Identify which cell holds the provided text, then report its (x, y) central coordinate. 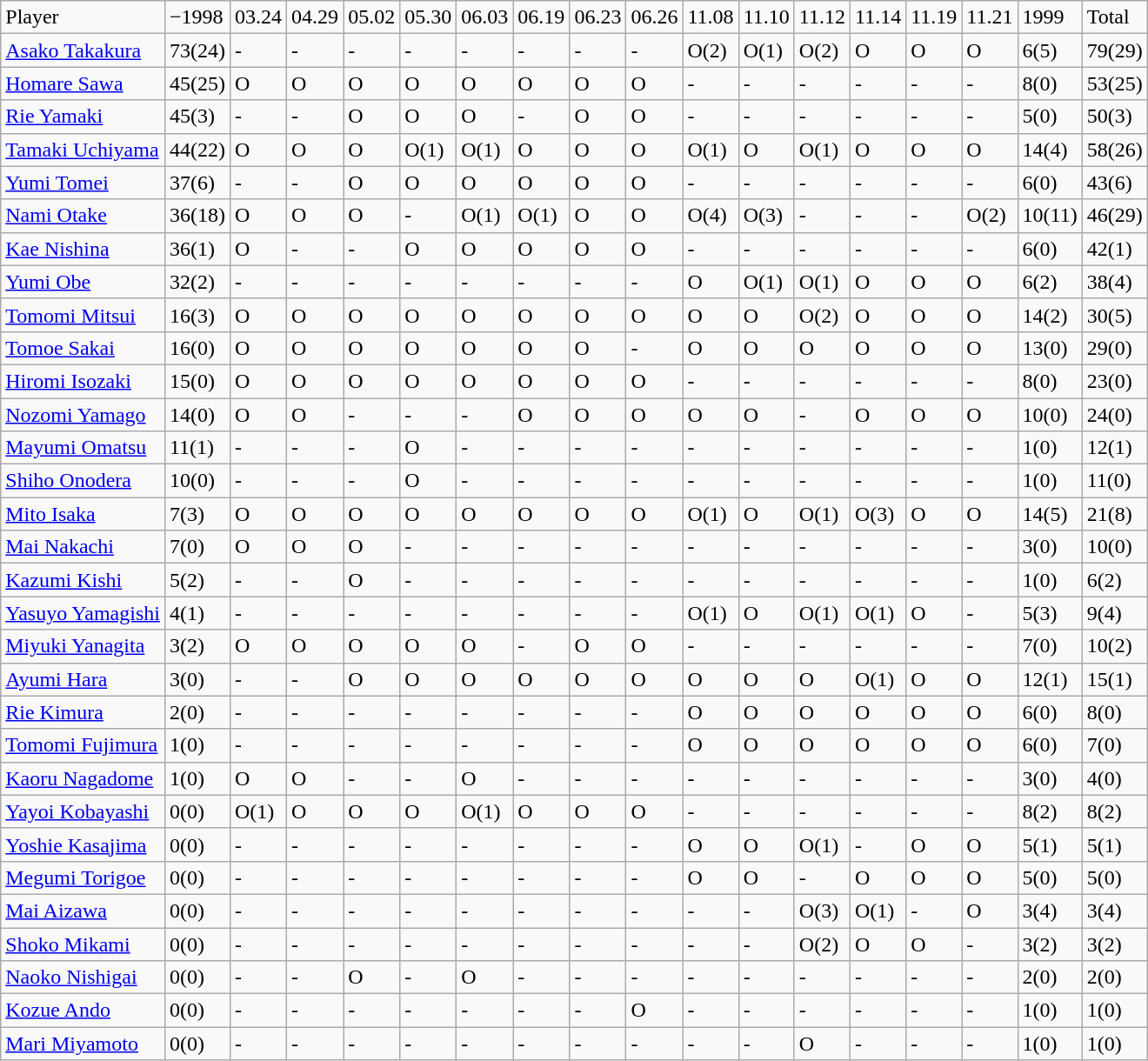
44(22) (197, 150)
06.23 (598, 17)
50(3) (1115, 117)
Player (83, 17)
Megumi Torigoe (83, 877)
14(0) (197, 415)
−1998 (197, 17)
73(24) (197, 50)
5(3) (1050, 613)
45(25) (197, 83)
11.21 (990, 17)
42(1) (1115, 249)
Tamaki Uchiyama (83, 150)
Kazumi Kishi (83, 580)
Homare Sawa (83, 83)
24(0) (1115, 415)
O(4) (711, 216)
Yumi Tomei (83, 183)
Asako Takakura (83, 50)
30(5) (1115, 315)
53(25) (1115, 83)
Yoshie Kasajima (83, 844)
37(6) (197, 183)
Mai Aizawa (83, 911)
15(0) (197, 381)
14(4) (1050, 150)
Yumi Obe (83, 282)
Kae Nishina (83, 249)
Ayumi Hara (83, 679)
05.30 (428, 17)
Naoko Nishigai (83, 978)
11.14 (878, 17)
Hiromi Isozaki (83, 381)
05.02 (372, 17)
Nozomi Yamago (83, 415)
Miyuki Yanagita (83, 646)
Kaoru Nagadome (83, 778)
11(1) (197, 448)
Yasuyo Yamagishi (83, 613)
11.19 (934, 17)
38(4) (1115, 282)
11.10 (766, 17)
5(2) (197, 580)
11(0) (1115, 481)
Yayoi Kobayashi (83, 811)
14(2) (1050, 315)
4(1) (197, 613)
58(26) (1115, 150)
Rie Yamaki (83, 117)
04.29 (315, 17)
79(29) (1115, 50)
14(5) (1050, 514)
13(0) (1050, 348)
03.24 (257, 17)
36(18) (197, 216)
15(1) (1115, 679)
Mayumi Omatsu (83, 448)
4(0) (1115, 778)
32(2) (197, 282)
16(0) (197, 348)
11.12 (822, 17)
29(0) (1115, 348)
Shiho Onodera (83, 481)
Tomoe Sakai (83, 348)
9(4) (1115, 613)
21(8) (1115, 514)
10(11) (1050, 216)
45(3) (197, 117)
Nami Otake (83, 216)
16(3) (197, 315)
06.19 (541, 17)
Tomomi Mitsui (83, 315)
Tomomi Fujimura (83, 745)
Shoko Mikami (83, 944)
Total (1115, 17)
10(2) (1115, 646)
Mai Nakachi (83, 547)
06.03 (485, 17)
Kozue Ando (83, 1011)
7(3) (197, 514)
46(29) (1115, 216)
36(1) (197, 249)
1999 (1050, 17)
Mari Miyamoto (83, 1044)
Rie Kimura (83, 712)
43(6) (1115, 183)
23(0) (1115, 381)
6(5) (1050, 50)
06.26 (654, 17)
11.08 (711, 17)
Mito Isaka (83, 514)
